Search for the cell housing the specified text and yield its [X, Y] center coordinate. 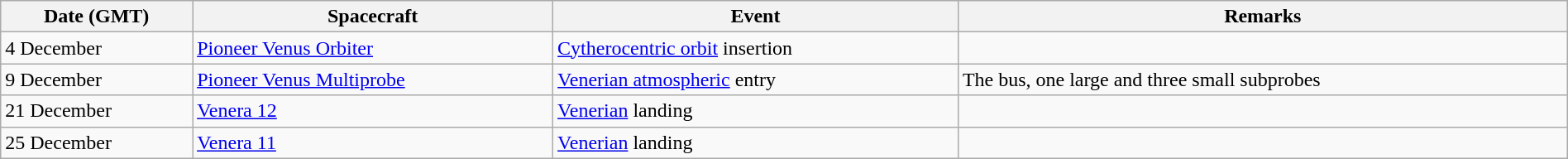
Spacecraft [373, 17]
Pioneer Venus Orbiter [373, 48]
Venera 12 [373, 111]
Venera 11 [373, 142]
9 December [97, 79]
Pioneer Venus Multiprobe [373, 79]
Date (GMT) [97, 17]
Remarks [1262, 17]
Venerian atmospheric entry [756, 79]
The bus, one large and three small subprobes [1262, 79]
21 December [97, 111]
Cytherocentric orbit insertion [756, 48]
25 December [97, 142]
Event [756, 17]
4 December [97, 48]
